Determine the (x, y) coordinate at the center of the cell enclosing the given text.  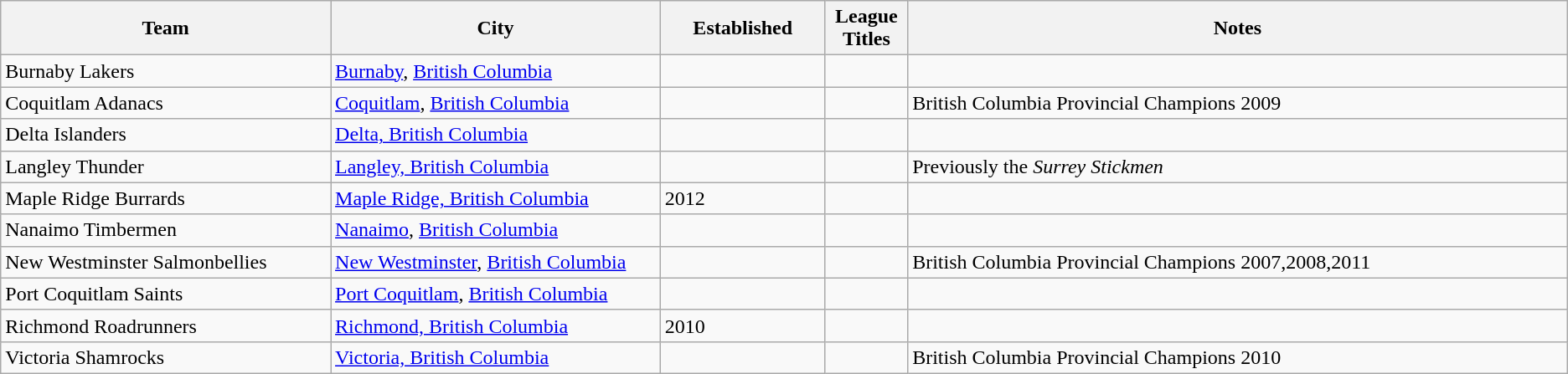
New Westminster Salmonbellies (166, 262)
Maple Ridge Burrards (166, 198)
Victoria, British Columbia (496, 357)
2010 (742, 325)
Delta, British Columbia (496, 135)
Coquitlam, British Columbia (496, 103)
Coquitlam Adanacs (166, 103)
Notes (1238, 28)
Port Coquitlam Saints (166, 294)
Port Coquitlam, British Columbia (496, 294)
Burnaby, British Columbia (496, 71)
British Columbia Provincial Champions 2009 (1238, 103)
Previously the Surrey Stickmen (1238, 167)
British Columbia Provincial Champions 2010 (1238, 357)
Richmond Roadrunners (166, 325)
Richmond, British Columbia (496, 325)
Burnaby Lakers (166, 71)
League Titles (866, 28)
Langley Thunder (166, 167)
Team (166, 28)
New Westminster, British Columbia (496, 262)
Victoria Shamrocks (166, 357)
2012 (742, 198)
Delta Islanders (166, 135)
Langley, British Columbia (496, 167)
City (496, 28)
Nanaimo, British Columbia (496, 230)
Nanaimo Timbermen (166, 230)
British Columbia Provincial Champions 2007,2008,2011 (1238, 262)
Established (742, 28)
Maple Ridge, British Columbia (496, 198)
